Detect which cell encompasses the target text, then output its (x, y) center coordinate. 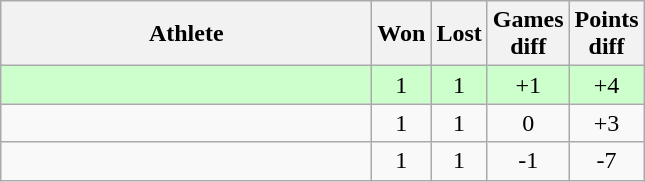
+4 (606, 85)
-1 (528, 161)
Athlete (186, 34)
0 (528, 123)
+1 (528, 85)
Won (402, 34)
Lost (459, 34)
-7 (606, 161)
Gamesdiff (528, 34)
+3 (606, 123)
Pointsdiff (606, 34)
